Capture the cell that displays the provided text and extract its [X, Y] central coordinate. 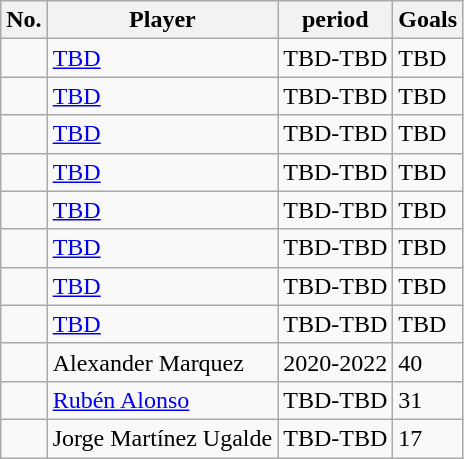
Rubén Alonso [162, 400]
Jorge Martínez Ugalde [162, 438]
period [336, 20]
17 [428, 438]
Player [162, 20]
No. [24, 20]
2020-2022 [336, 362]
40 [428, 362]
31 [428, 400]
Goals [428, 20]
Alexander Marquez [162, 362]
